Provide the (X, Y) coordinate of the cell's center where the given text is located.  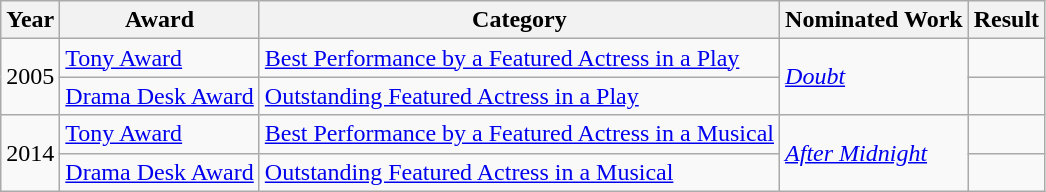
Category (519, 20)
Best Performance by a Featured Actress in a Musical (519, 134)
Outstanding Featured Actress in a Musical (519, 172)
2014 (30, 153)
After Midnight (874, 153)
Year (30, 20)
Nominated Work (874, 20)
Best Performance by a Featured Actress in a Play (519, 58)
Outstanding Featured Actress in a Play (519, 96)
Award (160, 20)
2005 (30, 77)
Doubt (874, 77)
Result (1006, 20)
